For the text-containing cell, return its midpoint in [X, Y] coordinate format. 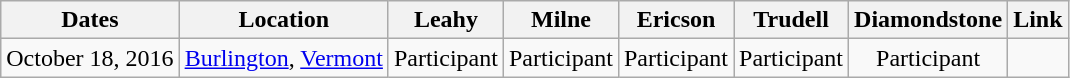
Trudell [792, 20]
Location [284, 20]
Milne [560, 20]
Burlington, Vermont [284, 58]
Link [1038, 20]
October 18, 2016 [90, 58]
Dates [90, 20]
Leahy [446, 20]
Ericson [676, 20]
Diamondstone [928, 20]
